Find where the given text appears and provide that cell's center as [x, y] coordinate. 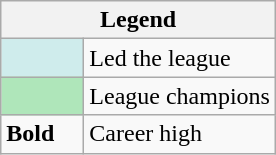
Led the league [180, 58]
Career high [180, 134]
League champions [180, 96]
Bold [42, 134]
Legend [138, 20]
